Pinpoint the cell where the given text exists, returning its (x, y) midpoint coordinate. 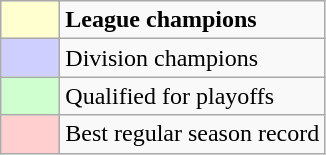
Best regular season record (192, 134)
League champions (192, 20)
Division champions (192, 58)
Qualified for playoffs (192, 96)
